Locate the cell with the specified text and output its [X, Y] center coordinate. 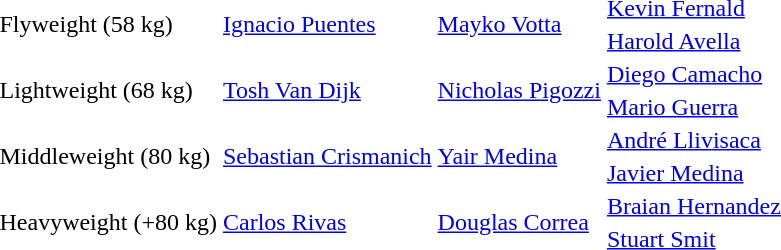
Nicholas Pigozzi [519, 90]
Sebastian Crismanich [327, 156]
Tosh Van Dijk [327, 90]
Yair Medina [519, 156]
